Find where the given text appears and provide that cell's center as (x, y) coordinate. 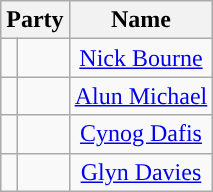
Party (35, 20)
Glyn Davies (141, 172)
Cynog Dafis (141, 134)
Name (141, 20)
Nick Bourne (141, 58)
Alun Michael (141, 96)
